From the cell containing the given text, extract its center point as [x, y] coordinate. 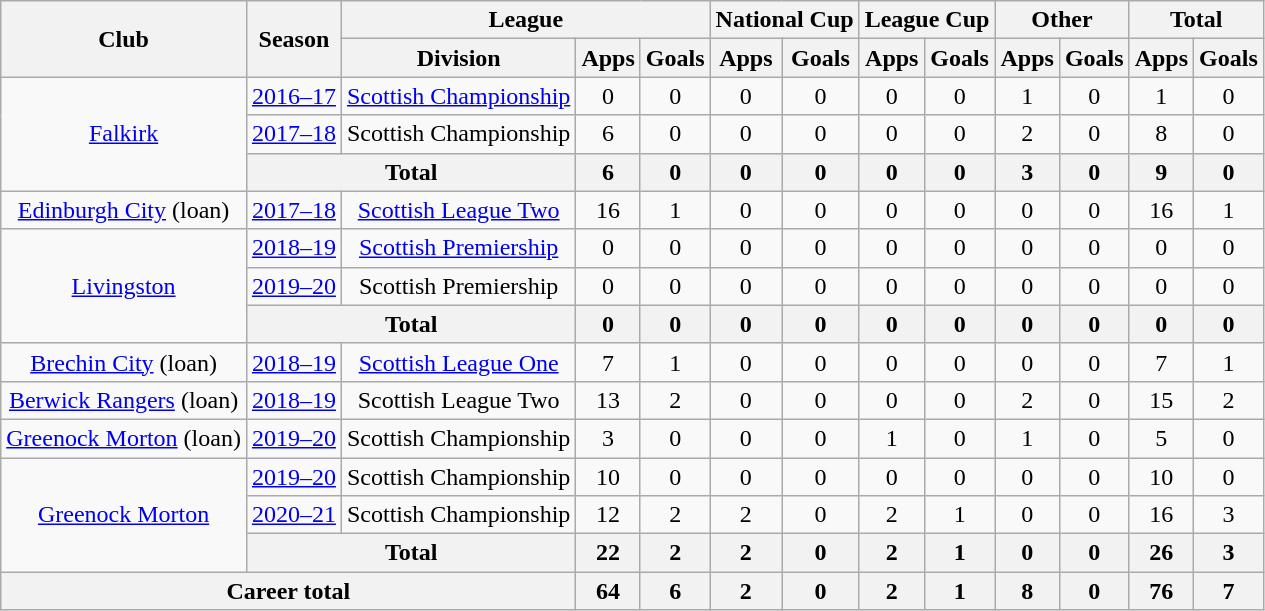
22 [608, 553]
National Cup [784, 20]
13 [608, 400]
Berwick Rangers (loan) [124, 400]
Livingston [124, 286]
Division [458, 58]
12 [608, 515]
76 [1161, 591]
Career total [288, 591]
Falkirk [124, 134]
5 [1161, 438]
Edinburgh City (loan) [124, 210]
26 [1161, 553]
Greenock Morton [124, 515]
Club [124, 39]
2016–17 [294, 96]
Other [1062, 20]
Greenock Morton (loan) [124, 438]
Brechin City (loan) [124, 362]
9 [1161, 172]
15 [1161, 400]
2020–21 [294, 515]
League [526, 20]
Season [294, 39]
Scottish League One [458, 362]
64 [608, 591]
League Cup [927, 20]
